Identify which cell holds the provided text, then report its [X, Y] central coordinate. 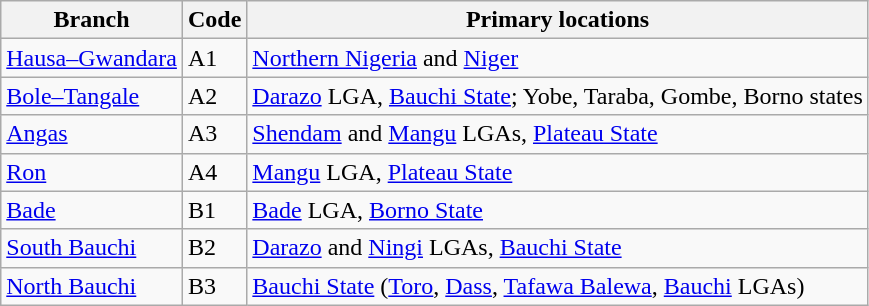
Branch [92, 20]
B3 [214, 286]
North Bauchi [92, 286]
Primary locations [558, 20]
B2 [214, 248]
A2 [214, 96]
Angas [92, 134]
South Bauchi [92, 248]
A3 [214, 134]
Ron [92, 172]
B1 [214, 210]
Code [214, 20]
Mangu LGA, Plateau State [558, 172]
Hausa–Gwandara [92, 58]
Darazo and Ningi LGAs, Bauchi State [558, 248]
Darazo LGA, Bauchi State; Yobe, Taraba, Gombe, Borno states [558, 96]
A1 [214, 58]
Shendam and Mangu LGAs, Plateau State [558, 134]
Bade [92, 210]
A4 [214, 172]
Bade LGA, Borno State [558, 210]
Bauchi State (Toro, Dass, Tafawa Balewa, Bauchi LGAs) [558, 286]
Bole–Tangale [92, 96]
Northern Nigeria and Niger [558, 58]
